Return (X, Y) of the center of cell containing provided text 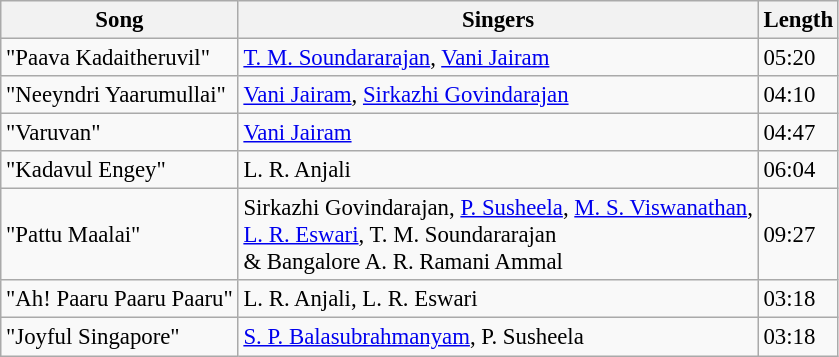
L. R. Anjali, L. R. Eswari (498, 299)
Vani Jairam, Sirkazhi Govindarajan (498, 95)
L. R. Anjali (498, 170)
06:04 (798, 170)
Length (798, 20)
09:27 (798, 235)
"Pattu Maalai" (120, 235)
S. P. Balasubrahmanyam, P. Susheela (498, 337)
"Paava Kadaitheruvil" (120, 58)
"Ah! Paaru Paaru Paaru" (120, 299)
Singers (498, 20)
04:10 (798, 95)
04:47 (798, 133)
Sirkazhi Govindarajan, P. Susheela, M. S. Viswanathan,L. R. Eswari, T. M. Soundararajan& Bangalore A. R. Ramani Ammal (498, 235)
Vani Jairam (498, 133)
"Joyful Singapore" (120, 337)
T. M. Soundararajan, Vani Jairam (498, 58)
"Kadavul Engey" (120, 170)
"Varuvan" (120, 133)
"Neeyndri Yaarumullai" (120, 95)
05:20 (798, 58)
Song (120, 20)
